Detect which cell encompasses the target text, then output its (X, Y) center coordinate. 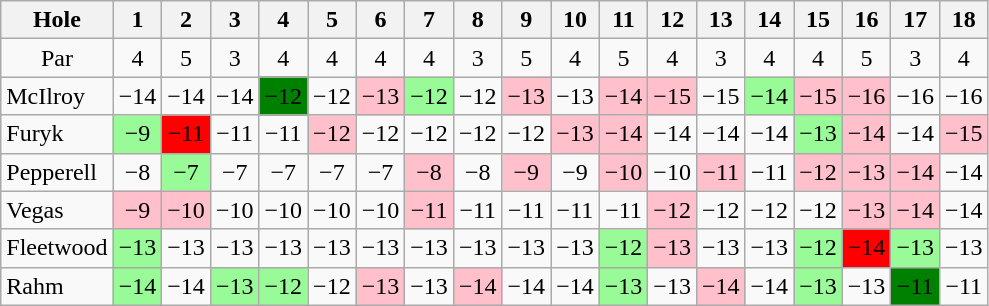
12 (672, 20)
2 (186, 20)
13 (720, 20)
15 (818, 20)
18 (964, 20)
Pepperell (57, 172)
1 (138, 20)
17 (916, 20)
10 (576, 20)
Rahm (57, 286)
6 (380, 20)
9 (526, 20)
8 (478, 20)
Furyk (57, 134)
McIlroy (57, 96)
Vegas (57, 210)
7 (430, 20)
Par (57, 58)
Fleetwood (57, 248)
11 (624, 20)
14 (770, 20)
16 (866, 20)
Hole (57, 20)
